Detect which cell encompasses the target text, then output its [x, y] center coordinate. 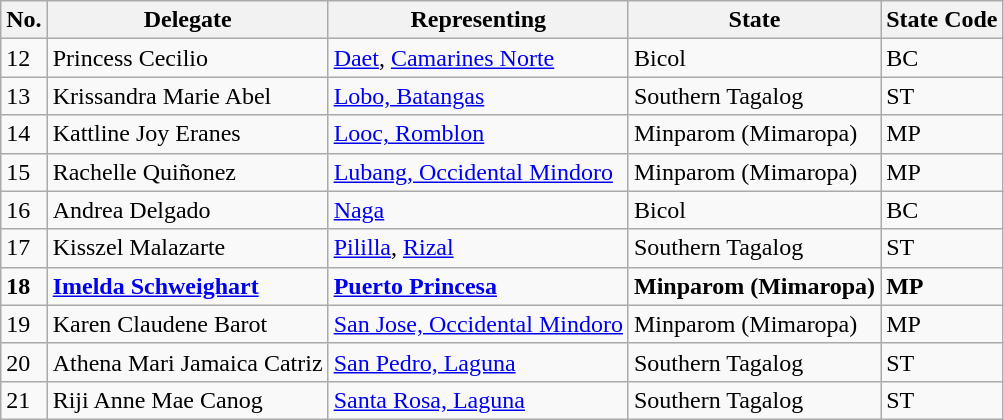
18 [24, 286]
14 [24, 134]
Rachelle Quiñonez [188, 172]
20 [24, 362]
Representing [478, 20]
Lobo, Batangas [478, 96]
Pililla, Rizal [478, 248]
Imelda Schweighart [188, 286]
State [754, 20]
Santa Rosa, Laguna [478, 400]
19 [24, 324]
21 [24, 400]
Karen Claudene Barot [188, 324]
Andrea Delgado [188, 210]
Naga [478, 210]
Daet, Camarines Norte [478, 58]
15 [24, 172]
12 [24, 58]
Athena Mari Jamaica Catriz [188, 362]
Lubang, Occidental Mindoro [478, 172]
Princess Cecilio [188, 58]
Kisszel Malazarte [188, 248]
Krissandra Marie Abel [188, 96]
Puerto Princesa [478, 286]
Delegate [188, 20]
State Code [942, 20]
Looc, Romblon [478, 134]
17 [24, 248]
San Jose, Occidental Mindoro [478, 324]
No. [24, 20]
Riji Anne Mae Canog [188, 400]
16 [24, 210]
Kattline Joy Eranes [188, 134]
San Pedro, Laguna [478, 362]
13 [24, 96]
